Identify which cell holds the provided text, then report its (X, Y) central coordinate. 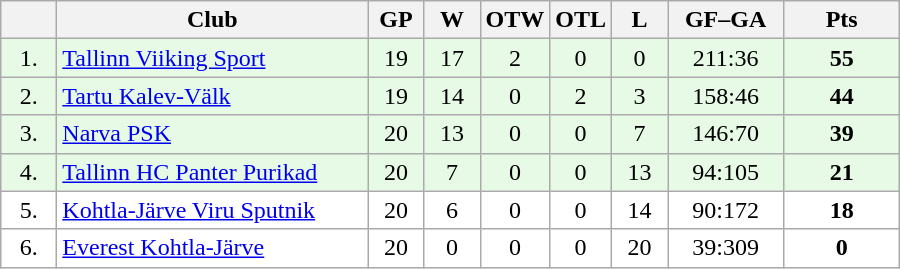
Everest Kohtla-Järve (212, 248)
GF–GA (726, 20)
17 (452, 58)
18 (842, 210)
44 (842, 96)
3. (29, 134)
GP (396, 20)
211:36 (726, 58)
6 (452, 210)
L (640, 20)
Club (212, 20)
Tallinn HC Panter Purikad (212, 172)
2. (29, 96)
Kohtla-Järve Viru Sputnik (212, 210)
39 (842, 134)
94:105 (726, 172)
OTL (581, 20)
6. (29, 248)
55 (842, 58)
21 (842, 172)
W (452, 20)
Pts (842, 20)
3 (640, 96)
90:172 (726, 210)
39:309 (726, 248)
Tartu Kalev-Välk (212, 96)
Narva PSK (212, 134)
Tallinn Viiking Sport (212, 58)
1. (29, 58)
4. (29, 172)
158:46 (726, 96)
146:70 (726, 134)
5. (29, 210)
OTW (515, 20)
